Output the (x, y) coordinate of the center of the cell containing the given text.  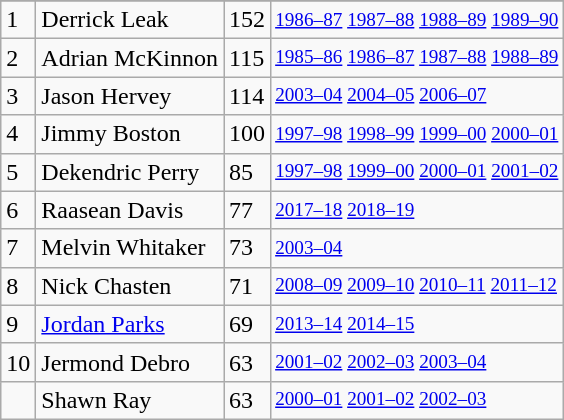
1997–98 1999–00 2000–01 2001–02 (417, 172)
Nick Chasten (130, 286)
2 (18, 58)
Dekendric Perry (130, 172)
69 (248, 324)
6 (18, 210)
71 (248, 286)
2017–18 2018–19 (417, 210)
Jermond Debro (130, 362)
2001–02 2002–03 2003–04 (417, 362)
73 (248, 248)
Melvin Whitaker (130, 248)
Raasean Davis (130, 210)
152 (248, 20)
2008–09 2009–10 2010–11 2011–12 (417, 286)
1 (18, 20)
85 (248, 172)
77 (248, 210)
Jason Hervey (130, 96)
114 (248, 96)
2000–01 2001–02 2002–03 (417, 400)
Jordan Parks (130, 324)
3 (18, 96)
Jimmy Boston (130, 134)
100 (248, 134)
1985–86 1986–87 1987–88 1988–89 (417, 58)
2003–04 2004–05 2006–07 (417, 96)
9 (18, 324)
4 (18, 134)
10 (18, 362)
5 (18, 172)
1997–98 1998–99 1999–00 2000–01 (417, 134)
2013–14 2014–15 (417, 324)
7 (18, 248)
Derrick Leak (130, 20)
8 (18, 286)
1986–87 1987–88 1988–89 1989–90 (417, 20)
2003–04 (417, 248)
115 (248, 58)
Adrian McKinnon (130, 58)
Shawn Ray (130, 400)
